Provide the (x, y) coordinate of the cell's center where the given text is located.  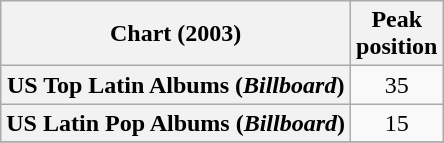
Chart (2003) (176, 34)
Peakposition (397, 34)
US Latin Pop Albums (Billboard) (176, 123)
US Top Latin Albums (Billboard) (176, 85)
15 (397, 123)
35 (397, 85)
